Return the (X, Y) coordinate for the center point of the cell that contains the specified text.  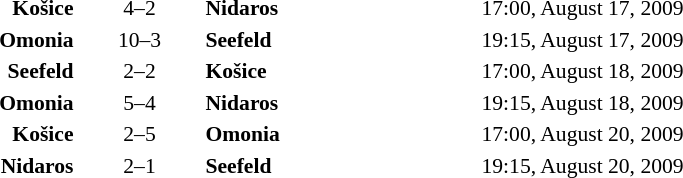
Omonia (340, 134)
2–2 (140, 71)
10–3 (140, 40)
2–5 (140, 134)
Seefeld (340, 40)
Nidaros (340, 102)
Košice (340, 71)
5–4 (140, 102)
